For the text-containing cell, return its midpoint in (x, y) coordinate format. 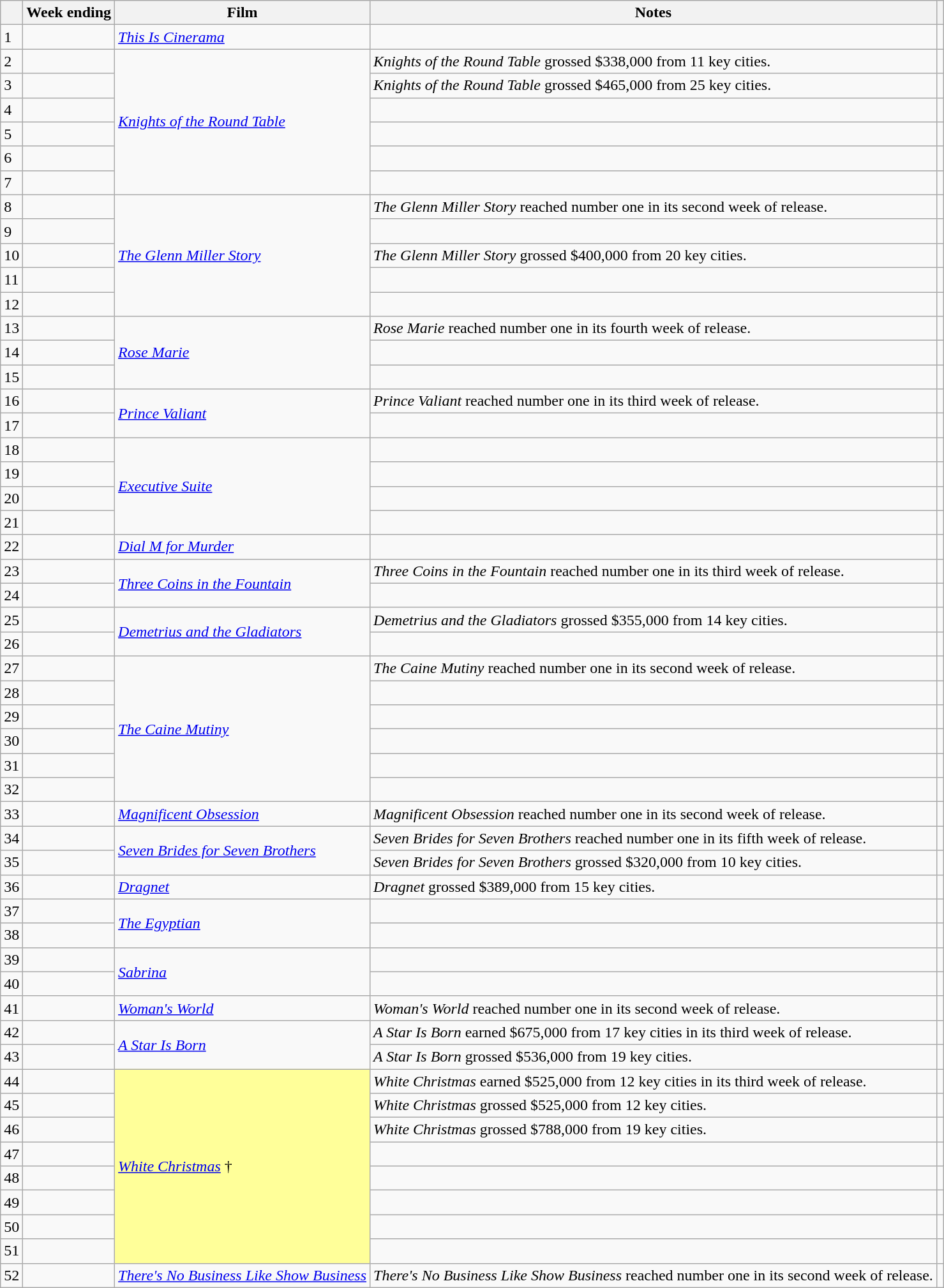
The Caine Mutiny (243, 729)
18 (11, 450)
Executive Suite (243, 486)
30 (11, 741)
Seven Brides for Seven Brothers (243, 850)
7 (11, 182)
12 (11, 304)
The Glenn Miller Story grossed $400,000 from 20 key cities. (654, 255)
3 (11, 85)
The Glenn Miller Story (243, 255)
A Star Is Born (243, 1044)
Woman's World reached number one in its second week of release. (654, 1008)
51 (11, 1251)
Notes (654, 13)
32 (11, 790)
4 (11, 110)
The Caine Mutiny reached number one in its second week of release. (654, 668)
6 (11, 158)
Dial M for Murder (243, 547)
31 (11, 766)
Magnificent Obsession (243, 814)
41 (11, 1008)
34 (11, 838)
14 (11, 353)
White Christmas earned $525,000 from 12 key cities in its third week of release. (654, 1081)
Woman's World (243, 1008)
A Star Is Born earned $675,000 from 17 key cities in its third week of release. (654, 1032)
52 (11, 1275)
White Christmas grossed $525,000 from 12 key cities. (654, 1106)
Knights of the Round Table (243, 122)
40 (11, 984)
26 (11, 644)
45 (11, 1106)
29 (11, 717)
Three Coins in the Fountain (243, 583)
Week ending (69, 13)
Prince Valiant reached number one in its third week of release. (654, 401)
27 (11, 668)
Demetrius and the Gladiators grossed $355,000 from 14 key cities. (654, 619)
10 (11, 255)
36 (11, 887)
25 (11, 619)
21 (11, 522)
22 (11, 547)
Prince Valiant (243, 413)
19 (11, 474)
9 (11, 231)
49 (11, 1203)
17 (11, 426)
46 (11, 1130)
24 (11, 595)
5 (11, 134)
13 (11, 329)
43 (11, 1056)
15 (11, 377)
20 (11, 498)
The Glenn Miller Story reached number one in its second week of release. (654, 207)
This Is Cinerama (243, 37)
The Egyptian (243, 923)
2 (11, 61)
A Star Is Born grossed $536,000 from 19 key cities. (654, 1056)
48 (11, 1178)
11 (11, 279)
Rose Marie (243, 353)
White Christmas † (243, 1166)
Seven Brides for Seven Brothers grossed $320,000 from 10 key cities. (654, 862)
38 (11, 935)
33 (11, 814)
There's No Business Like Show Business reached number one in its second week of release. (654, 1275)
Seven Brides for Seven Brothers reached number one in its fifth week of release. (654, 838)
50 (11, 1227)
White Christmas grossed $788,000 from 19 key cities. (654, 1130)
1 (11, 37)
44 (11, 1081)
Demetrius and the Gladiators (243, 632)
42 (11, 1032)
8 (11, 207)
Three Coins in the Fountain reached number one in its third week of release. (654, 571)
There's No Business Like Show Business (243, 1275)
47 (11, 1154)
Dragnet (243, 887)
39 (11, 959)
Knights of the Round Table grossed $465,000 from 25 key cities. (654, 85)
23 (11, 571)
16 (11, 401)
Magnificent Obsession reached number one in its second week of release. (654, 814)
35 (11, 862)
Rose Marie reached number one in its fourth week of release. (654, 329)
Film (243, 13)
Sabrina (243, 972)
37 (11, 911)
28 (11, 692)
Dragnet grossed $389,000 from 15 key cities. (654, 887)
Knights of the Round Table grossed $338,000 from 11 key cities. (654, 61)
